Find where the given text appears and provide that cell's center as (x, y) coordinate. 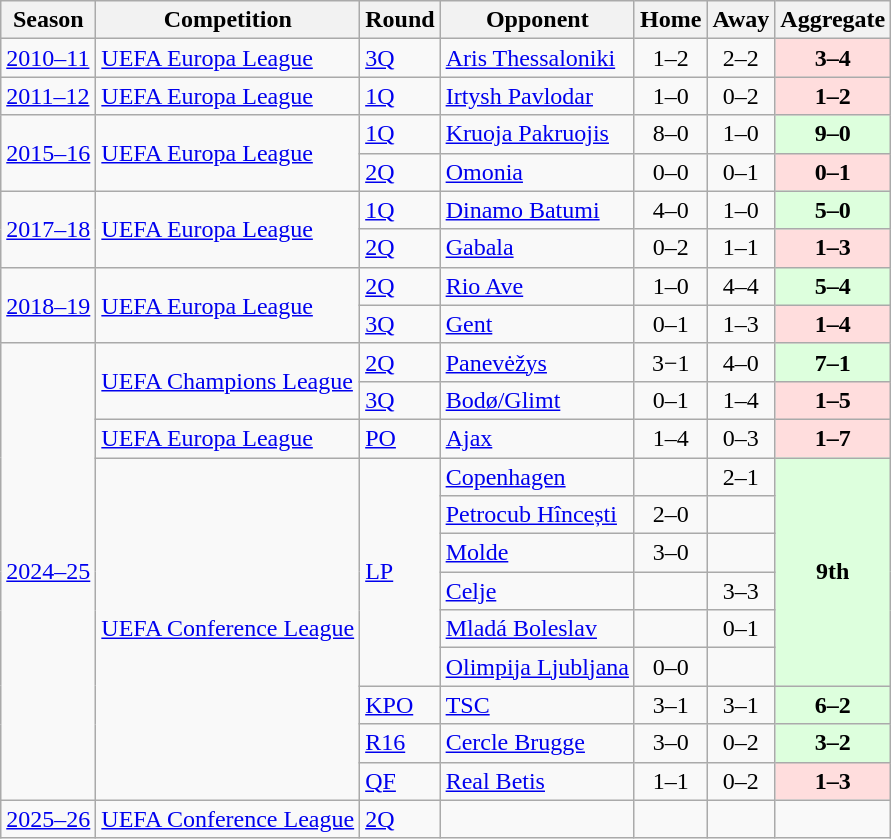
Season (48, 20)
2011–12 (48, 96)
UEFA Champions League (228, 381)
Gent (537, 324)
3−1 (670, 362)
7–1 (833, 362)
Rio Ave (537, 286)
Real Betis (537, 781)
Panevėžys (537, 362)
1–5 (833, 400)
4–4 (741, 286)
1–7 (833, 438)
2–0 (670, 515)
Omonia (537, 172)
Aris Thessaloniki (537, 58)
Copenhagen (537, 477)
3–2 (833, 743)
Competition (228, 20)
Aggregate (833, 20)
QF (400, 781)
2–2 (741, 58)
KPO (400, 705)
Irtysh Pavlodar (537, 96)
9–0 (833, 134)
Ajax (537, 438)
TSC (537, 705)
2010–11 (48, 58)
8–0 (670, 134)
Olimpija Ljubljana (537, 667)
Petrocub Hîncești (537, 515)
Kruoja Pakruojis (537, 134)
9th (833, 572)
R16 (400, 743)
Molde (537, 553)
Home (670, 20)
2–1 (741, 477)
5–4 (833, 286)
2025–26 (48, 819)
2017–18 (48, 229)
Bodø/Glimt (537, 400)
3–4 (833, 58)
2024–25 (48, 572)
LP (400, 572)
Away (741, 20)
3–3 (741, 591)
Mladá Boleslav (537, 629)
Gabala (537, 248)
Opponent (537, 20)
PO (400, 438)
Dinamo Batumi (537, 210)
Celje (537, 591)
2018–19 (48, 305)
0–3 (741, 438)
Round (400, 20)
Cercle Brugge (537, 743)
6–2 (833, 705)
2015–16 (48, 153)
5–0 (833, 210)
